Identify which cell holds the provided text, then report its (x, y) central coordinate. 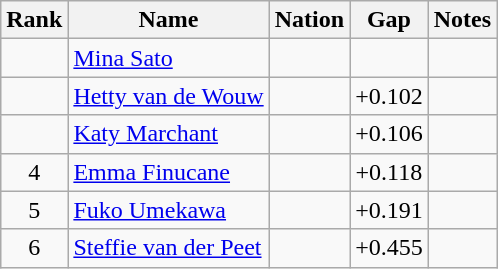
Mina Sato (168, 58)
+0.106 (390, 134)
Rank (34, 20)
4 (34, 172)
Katy Marchant (168, 134)
6 (34, 248)
Nation (309, 20)
+0.191 (390, 210)
+0.102 (390, 96)
Hetty van de Wouw (168, 96)
Steffie van der Peet (168, 248)
+0.118 (390, 172)
5 (34, 210)
Name (168, 20)
Fuko Umekawa (168, 210)
Gap (390, 20)
Emma Finucane (168, 172)
Notes (462, 20)
+0.455 (390, 248)
